Pinpoint the cell where the given text exists, returning its [x, y] midpoint coordinate. 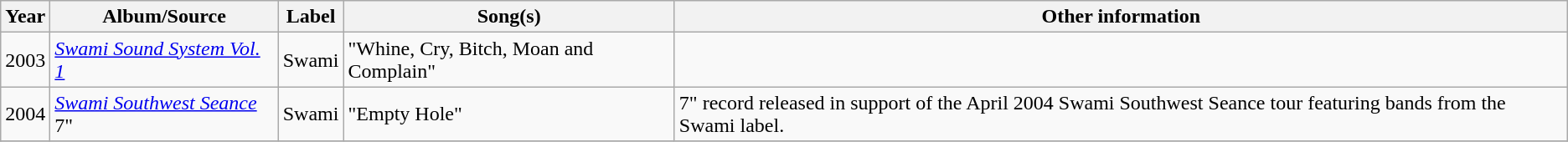
2004 [25, 114]
Swami Southwest Seance 7" [164, 114]
Album/Source [164, 17]
"Empty Hole" [509, 114]
Label [311, 17]
Song(s) [509, 17]
7" record released in support of the April 2004 Swami Southwest Seance tour featuring bands from the Swami label. [1121, 114]
"Whine, Cry, Bitch, Moan and Complain" [509, 60]
2003 [25, 60]
Year [25, 17]
Other information [1121, 17]
Swami Sound System Vol. 1 [164, 60]
